Output the (x, y) coordinate of the center of the cell containing the given text.  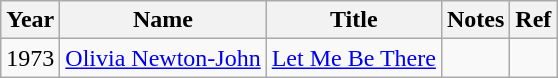
1973 (30, 58)
Title (354, 20)
Notes (475, 20)
Olivia Newton-John (163, 58)
Name (163, 20)
Ref (534, 20)
Year (30, 20)
Let Me Be There (354, 58)
